Extract the (x, y) coordinate from the center of the cell holding the provided text.  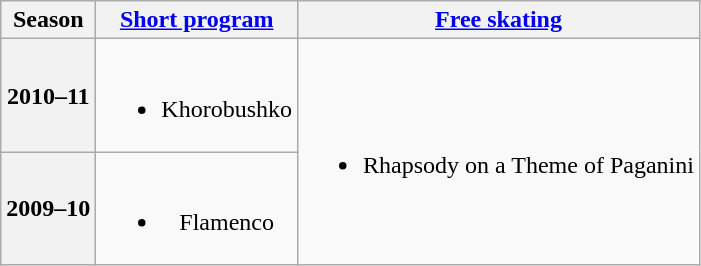
Short program (197, 20)
2009–10 (48, 208)
Free skating (499, 20)
2010–11 (48, 96)
Khorobushko (197, 96)
Rhapsody on a Theme of Paganini (499, 152)
Flamenco (197, 208)
Season (48, 20)
